For the text-containing cell, return its midpoint in [X, Y] coordinate format. 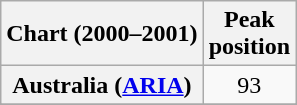
93 [249, 85]
Peakposition [249, 34]
Australia (ARIA) [102, 85]
Chart (2000–2001) [102, 34]
